Output the (x, y) coordinate of the center of the cell containing the given text.  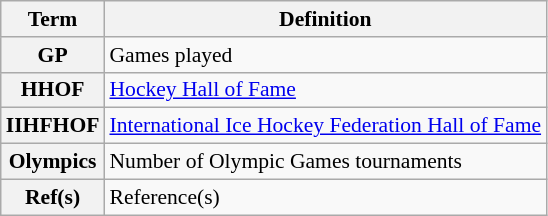
Reference(s) (325, 197)
Definition (325, 19)
Games played (325, 55)
Number of Olympic Games tournaments (325, 162)
IIHFHOF (53, 126)
Term (53, 19)
Olympics (53, 162)
Hockey Hall of Fame (325, 90)
International Ice Hockey Federation Hall of Fame (325, 126)
HHOF (53, 90)
GP (53, 55)
Ref(s) (53, 197)
